Scan for the cell matching the given text and deliver its [x, y] coordinate at center. 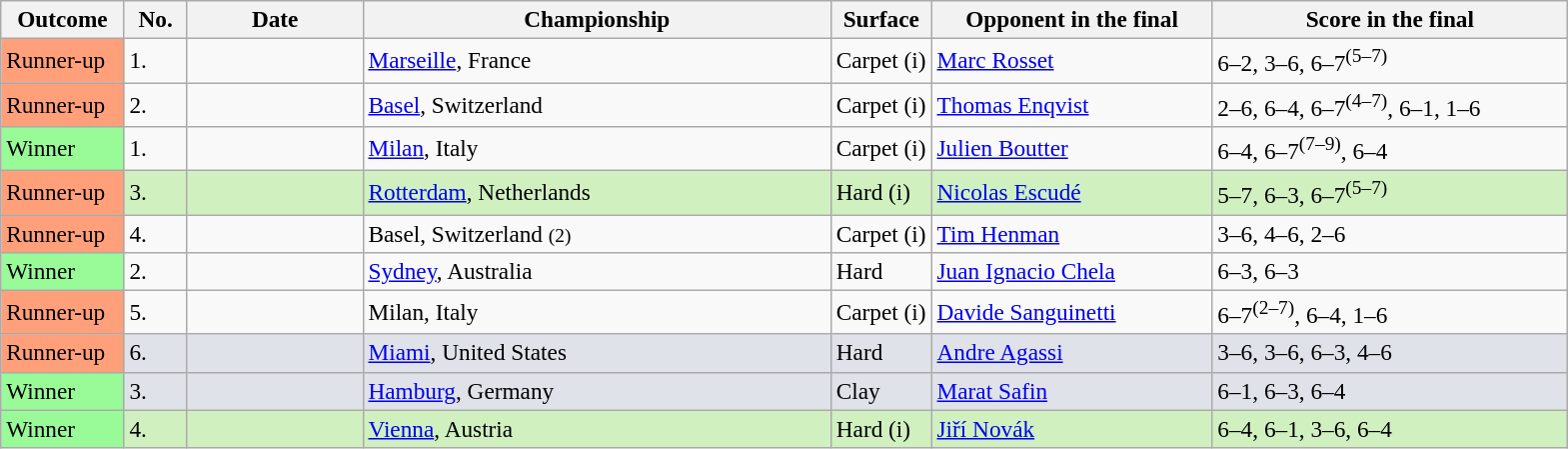
Championship [597, 19]
Juan Ignacio Chela [1071, 271]
Hamburg, Germany [597, 391]
Jiří Novák [1071, 428]
Opponent in the final [1071, 19]
Sydney, Australia [597, 271]
Tim Henman [1071, 233]
2–6, 6–4, 6–7(4–7), 6–1, 1–6 [1390, 104]
Julien Boutter [1071, 148]
Date [275, 19]
Miami, United States [597, 353]
6–3, 6–3 [1390, 271]
6. [156, 353]
Basel, Switzerland [597, 104]
No. [156, 19]
3–6, 3–6, 6–3, 4–6 [1390, 353]
5. [156, 312]
Marc Rosset [1071, 60]
Nicolas Escudé [1071, 192]
Surface [881, 19]
Thomas Enqvist [1071, 104]
Clay [881, 391]
Marat Safin [1071, 391]
Andre Agassi [1071, 353]
6–7(2–7), 6–4, 1–6 [1390, 312]
Rotterdam, Netherlands [597, 192]
Marseille, France [597, 60]
6–1, 6–3, 6–4 [1390, 391]
Score in the final [1390, 19]
6–4, 6–7(7–9), 6–4 [1390, 148]
6–2, 3–6, 6–7(5–7) [1390, 60]
6–4, 6–1, 3–6, 6–4 [1390, 428]
Outcome [62, 19]
Davide Sanguinetti [1071, 312]
Vienna, Austria [597, 428]
3–6, 4–6, 2–6 [1390, 233]
5–7, 6–3, 6–7(5–7) [1390, 192]
Basel, Switzerland (2) [597, 233]
